Return (X, Y) of the center of cell containing provided text 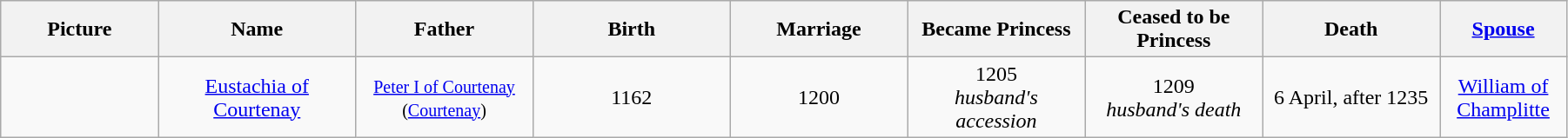
1205husband's accession (996, 97)
Eustachia of Courtenay (258, 97)
Picture (80, 30)
William of Champlitte (1504, 97)
Peter I of Courtenay(Courtenay) (445, 97)
Ceased to be Princess (1174, 30)
1200 (819, 97)
1209husband's death (1174, 97)
Became Princess (996, 30)
1162 (632, 97)
Spouse (1504, 30)
Death (1351, 30)
Marriage (819, 30)
Birth (632, 30)
6 April, after 1235 (1351, 97)
Father (445, 30)
Name (258, 30)
